Extract the [X, Y] coordinate from the center of the cell holding the provided text.  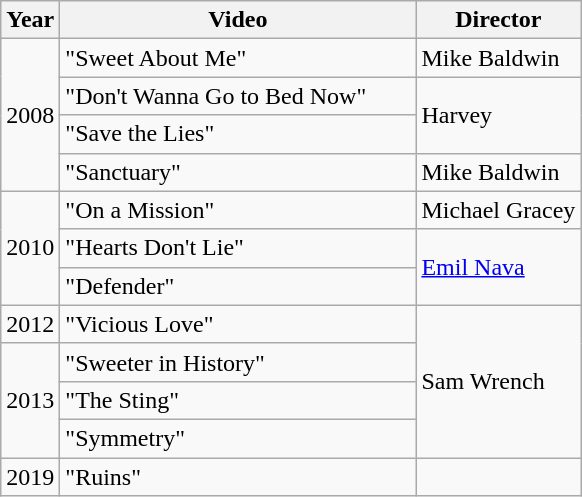
Emil Nava [498, 267]
Video [238, 20]
Sam Wrench [498, 381]
2008 [30, 115]
Michael Gracey [498, 210]
"Save the Lies" [238, 134]
"Ruins" [238, 477]
2012 [30, 324]
2013 [30, 400]
"Sweeter in History" [238, 362]
2019 [30, 477]
Harvey [498, 115]
"The Sting" [238, 400]
"On a Mission" [238, 210]
Director [498, 20]
"Don't Wanna Go to Bed Now" [238, 96]
"Vicious Love" [238, 324]
"Hearts Don't Lie" [238, 248]
"Defender" [238, 286]
2010 [30, 248]
"Symmetry" [238, 438]
Year [30, 20]
"Sanctuary" [238, 172]
"Sweet About Me" [238, 58]
